Detect which cell encompasses the target text, then output its (X, Y) center coordinate. 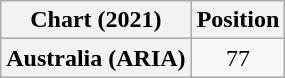
Position (238, 20)
Chart (2021) (96, 20)
77 (238, 58)
Australia (ARIA) (96, 58)
